Return [X, Y] of the center of cell containing provided text 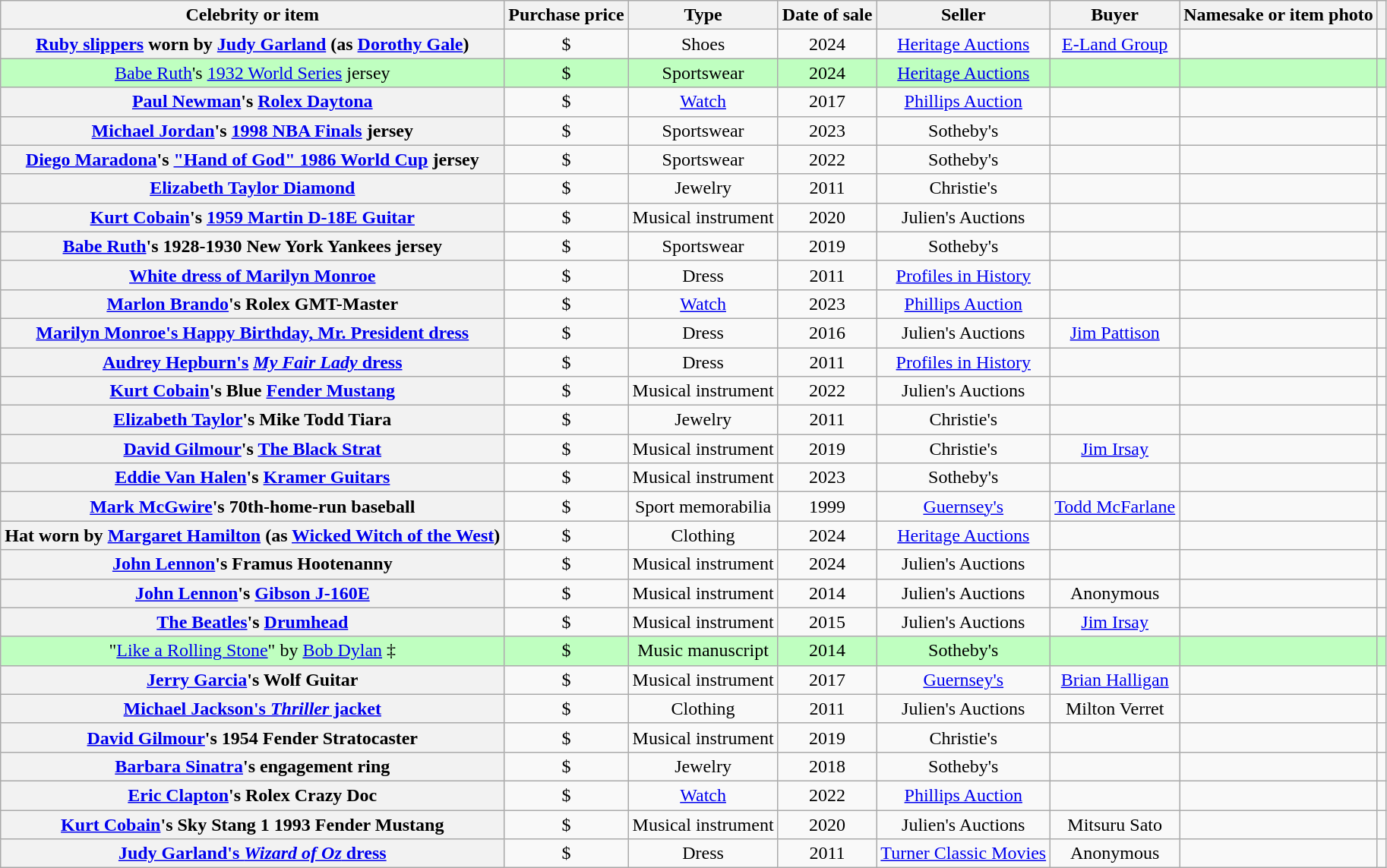
David Gilmour's The Black Strat [252, 449]
"Like a Rolling Stone" by Bob Dylan ‡ [252, 651]
Michael Jordan's 1998 NBA Finals jersey [252, 131]
Buyer [1115, 15]
2015 [827, 622]
Hat worn by Margaret Hamilton (as Wicked Witch of the West) [252, 535]
Seller [963, 15]
Celebrity or item [252, 15]
David Gilmour's 1954 Fender Stratocaster [252, 737]
Namesake or item photo [1279, 15]
1999 [827, 507]
Purchase price [567, 15]
Babe Ruth's 1928-1930 New York Yankees jersey [252, 246]
Turner Classic Movies [963, 854]
Michael Jackson's Thriller jacket [252, 709]
Mark McGwire's 70th-home-run baseball [252, 507]
John Lennon's Gibson J-160E [252, 593]
Paul Newman's Rolex Daytona [252, 102]
Judy Garland's Wizard of Oz dress [252, 854]
Type [703, 15]
Milton Verret [1115, 709]
Todd McFarlane [1115, 507]
Eric Clapton's Rolex Crazy Doc [252, 795]
Jim Pattison [1115, 333]
Elizabeth Taylor Diamond [252, 188]
E-Land Group [1115, 44]
Barbara Sinatra's engagement ring [252, 766]
Date of sale [827, 15]
Ruby slippers worn by Judy Garland (as Dorothy Gale) [252, 44]
Eddie Van Halen's Kramer Guitars [252, 478]
Kurt Cobain's Blue Fender Mustang [252, 391]
Elizabeth Taylor's Mike Todd Tiara [252, 420]
Mitsuru Sato [1115, 824]
The Beatles's Drumhead [252, 622]
Music manuscript [703, 651]
Marilyn Monroe's Happy Birthday, Mr. President dress [252, 333]
Audrey Hepburn's My Fair Lady dress [252, 362]
Kurt Cobain's Sky Stang 1 1993 Fender Mustang [252, 824]
Brian Halligan [1115, 680]
White dress of Marilyn Monroe [252, 275]
2018 [827, 766]
Shoes [703, 44]
Sport memorabilia [703, 507]
2016 [827, 333]
Jerry Garcia's Wolf Guitar [252, 680]
Kurt Cobain's 1959 Martin D-18E Guitar [252, 217]
John Lennon's Framus Hootenanny [252, 564]
Diego Maradona's "Hand of God" 1986 World Cup jersey [252, 159]
Marlon Brando's Rolex GMT-Master [252, 304]
Babe Ruth's 1932 World Series jersey [252, 73]
